From the cell containing the given text, extract its center point as [X, Y] coordinate. 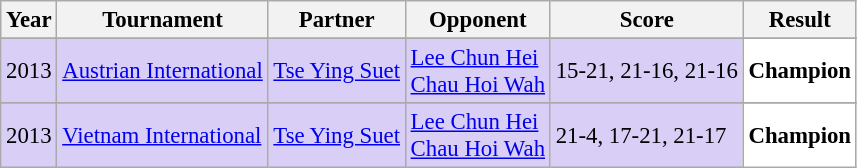
21-4, 17-21, 21-17 [646, 136]
Austrian International [162, 72]
Score [646, 20]
Result [800, 20]
Tournament [162, 20]
Year [29, 20]
Vietnam International [162, 136]
15-21, 21-16, 21-16 [646, 72]
Opponent [478, 20]
Partner [336, 20]
